Locate the cell with the specified text and output its (x, y) center coordinate. 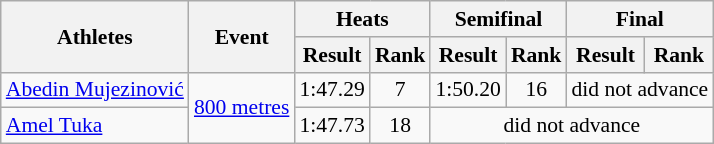
7 (400, 90)
1:50.20 (468, 90)
Heats (362, 19)
1:47.29 (332, 90)
800 metres (242, 108)
Event (242, 36)
Final (640, 19)
Abedin Mujezinović (95, 90)
1:47.73 (332, 126)
Athletes (95, 36)
18 (400, 126)
Semifinal (498, 19)
16 (536, 90)
Amel Tuka (95, 126)
